Identify which cell holds the provided text, then report its (X, Y) central coordinate. 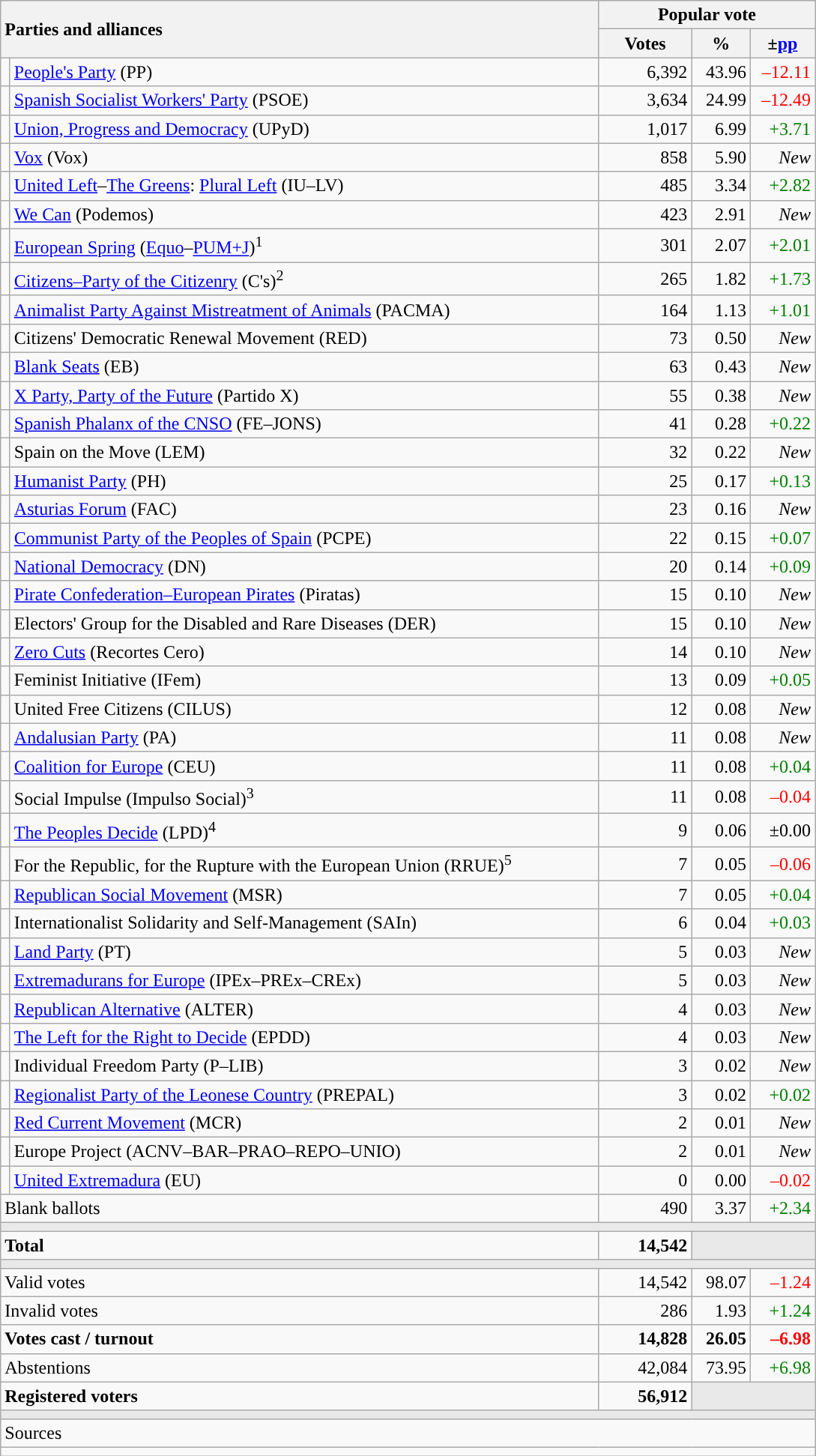
Zero Cuts (Recortes Cero) (304, 652)
0.38 (721, 396)
3,634 (645, 100)
485 (645, 186)
1,017 (645, 129)
+1.24 (782, 1311)
For the Republic, for the Rupture with the European Union (RRUE)5 (304, 865)
–0.02 (782, 1180)
0.06 (721, 830)
–6.98 (782, 1339)
26.05 (721, 1339)
+2.01 (782, 246)
% (721, 43)
Blank Seats (EB) (304, 366)
Abstentions (300, 1368)
Pirate Confederation–European Pirates (Piratas) (304, 595)
0.16 (721, 510)
Europe Project (ACNV–BAR–PRAO–REPO–UNIO) (304, 1152)
–12.49 (782, 100)
0.09 (721, 680)
The Peoples Decide (LPD)4 (304, 830)
42,084 (645, 1368)
6 (645, 923)
Votes cast / turnout (300, 1339)
56,912 (645, 1396)
98.07 (721, 1282)
Red Current Movement (MCR) (304, 1123)
Extremadurans for Europe (IPEx–PREx–CREx) (304, 980)
14,828 (645, 1339)
265 (645, 279)
0.22 (721, 453)
Vox (Vox) (304, 157)
Communist Party of the Peoples of Spain (PCPE) (304, 538)
0.04 (721, 923)
Blank ballots (300, 1209)
24.99 (721, 100)
286 (645, 1311)
0.43 (721, 366)
Citizens' Democratic Renewal Movement (RED) (304, 338)
–0.04 (782, 797)
United Free Citizens (CILUS) (304, 709)
Spain on the Move (LEM) (304, 453)
13 (645, 680)
1.82 (721, 279)
3.37 (721, 1209)
People's Party (PP) (304, 72)
858 (645, 157)
20 (645, 567)
2.91 (721, 214)
+0.05 (782, 680)
2.07 (721, 246)
Votes (645, 43)
We Can (Podemos) (304, 214)
0.00 (721, 1180)
Popular vote (707, 15)
6,392 (645, 72)
Humanist Party (PH) (304, 481)
Parties and alliances (300, 29)
0.14 (721, 567)
12 (645, 709)
–1.24 (782, 1282)
55 (645, 396)
+0.03 (782, 923)
+3.71 (782, 129)
Andalusian Party (PA) (304, 737)
3.34 (721, 186)
32 (645, 453)
1.13 (721, 309)
0.15 (721, 538)
301 (645, 246)
6.99 (721, 129)
X Party, Party of the Future (Partido X) (304, 396)
+1.73 (782, 279)
+0.07 (782, 538)
+2.82 (782, 186)
Spanish Socialist Workers' Party (PSOE) (304, 100)
0.50 (721, 338)
490 (645, 1209)
Land Party (PT) (304, 952)
0.17 (721, 481)
25 (645, 481)
+0.09 (782, 567)
+6.98 (782, 1368)
Electors' Group for the Disabled and Rare Diseases (DER) (304, 623)
63 (645, 366)
National Democracy (DN) (304, 567)
±0.00 (782, 830)
The Left for the Right to Decide (EPDD) (304, 1037)
22 (645, 538)
+0.13 (782, 481)
European Spring (Equo–PUM+J)1 (304, 246)
Spanish Phalanx of the CNSO (FE–JONS) (304, 424)
41 (645, 424)
5.90 (721, 157)
Regionalist Party of the Leonese Country (PREPAL) (304, 1095)
Feminist Initiative (IFem) (304, 680)
Asturias Forum (FAC) (304, 510)
0.28 (721, 424)
Sources (408, 1433)
Citizens–Party of the Citizenry (C's)2 (304, 279)
423 (645, 214)
14 (645, 652)
9 (645, 830)
Individual Freedom Party (P–LIB) (304, 1066)
–12.11 (782, 72)
–0.06 (782, 865)
0 (645, 1180)
Animalist Party Against Mistreatment of Animals (PACMA) (304, 309)
23 (645, 510)
Internationalist Solidarity and Self-Management (SAIn) (304, 923)
United Extremadura (EU) (304, 1180)
Coalition for Europe (CEU) (304, 766)
+2.34 (782, 1209)
Union, Progress and Democracy (UPyD) (304, 129)
73 (645, 338)
Total (300, 1245)
+0.22 (782, 424)
43.96 (721, 72)
±pp (782, 43)
Registered voters (300, 1396)
1.93 (721, 1311)
Social Impulse (Impulso Social)3 (304, 797)
Republican Social Movement (MSR) (304, 895)
+0.02 (782, 1095)
164 (645, 309)
+1.01 (782, 309)
Republican Alternative (ALTER) (304, 1009)
73.95 (721, 1368)
Invalid votes (300, 1311)
United Left–The Greens: Plural Left (IU–LV) (304, 186)
Valid votes (300, 1282)
